Provide the (x, y) coordinate of the cell's center where the given text is located.  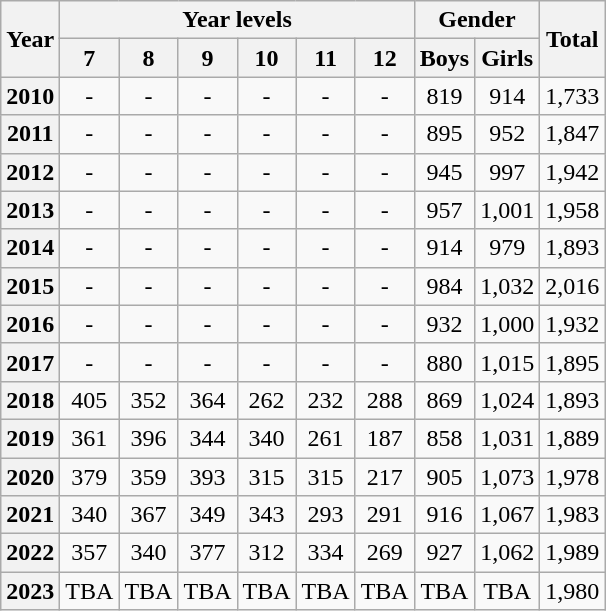
393 (208, 477)
2013 (30, 210)
Boys (444, 58)
979 (508, 248)
1,073 (508, 477)
344 (208, 438)
984 (444, 286)
957 (444, 210)
1,895 (572, 362)
1,978 (572, 477)
261 (326, 438)
293 (326, 515)
1,015 (508, 362)
869 (444, 400)
2017 (30, 362)
2014 (30, 248)
7 (90, 58)
357 (90, 553)
2023 (30, 591)
1,032 (508, 286)
2021 (30, 515)
Year levels (237, 20)
11 (326, 58)
2015 (30, 286)
288 (384, 400)
1,001 (508, 210)
Girls (508, 58)
2019 (30, 438)
291 (384, 515)
Year (30, 39)
932 (444, 324)
349 (208, 515)
1,733 (572, 96)
367 (148, 515)
2012 (30, 172)
379 (90, 477)
858 (444, 438)
8 (148, 58)
1,932 (572, 324)
2011 (30, 134)
1,989 (572, 553)
1,067 (508, 515)
945 (444, 172)
9 (208, 58)
Gender (476, 20)
1,958 (572, 210)
10 (266, 58)
2020 (30, 477)
1,847 (572, 134)
359 (148, 477)
269 (384, 553)
334 (326, 553)
312 (266, 553)
1,889 (572, 438)
352 (148, 400)
1,942 (572, 172)
361 (90, 438)
396 (148, 438)
2010 (30, 96)
880 (444, 362)
2022 (30, 553)
2018 (30, 400)
2016 (30, 324)
2,016 (572, 286)
12 (384, 58)
1,980 (572, 591)
262 (266, 400)
1,000 (508, 324)
405 (90, 400)
377 (208, 553)
1,031 (508, 438)
1,024 (508, 400)
1,062 (508, 553)
927 (444, 553)
1,983 (572, 515)
187 (384, 438)
997 (508, 172)
819 (444, 96)
364 (208, 400)
217 (384, 477)
916 (444, 515)
895 (444, 134)
952 (508, 134)
232 (326, 400)
343 (266, 515)
Total (572, 39)
905 (444, 477)
